Detect which cell encompasses the target text, then output its [x, y] center coordinate. 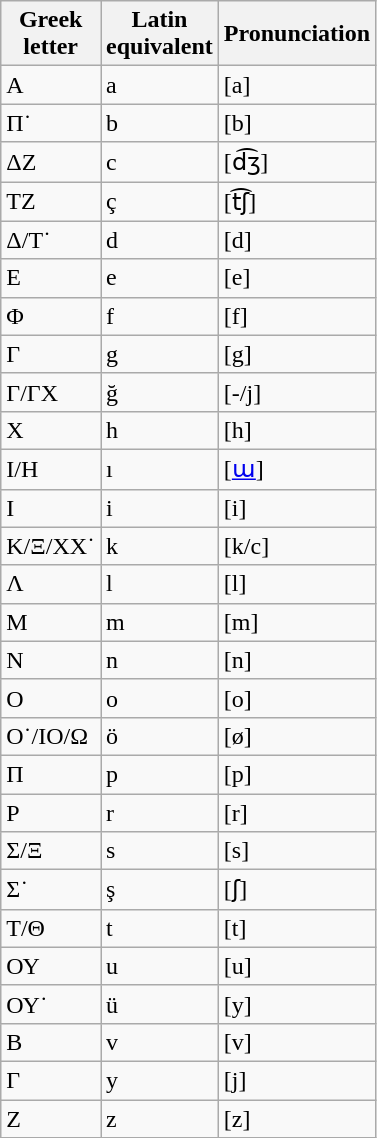
k [160, 546]
[ɯ] [296, 469]
Γ/ΓΧ [51, 392]
Π [51, 774]
t [160, 928]
Α [51, 85]
Ο˙/ΙΟ/Ω [51, 736]
[b] [296, 123]
ğ [160, 392]
[ʃ] [296, 890]
n [160, 660]
[i] [296, 508]
Κ/Ξ/ΧΧ˙ [51, 546]
m [160, 622]
[p] [296, 774]
Σ/Ξ [51, 851]
Ι [51, 508]
[j] [296, 1080]
Ν [51, 660]
s [160, 851]
[ø] [296, 736]
h [160, 430]
Ρ [51, 813]
[m] [296, 622]
p [160, 774]
v [160, 1042]
[u] [296, 966]
Latinequivalent [160, 34]
ü [160, 1004]
[y] [296, 1004]
f [160, 316]
u [160, 966]
[g] [296, 354]
z [160, 1119]
Μ [51, 622]
[e] [296, 278]
[a] [296, 85]
Σ˙ [51, 890]
[t] [296, 928]
ΟΥ [51, 966]
Ε [51, 278]
Π˙ [51, 123]
b [160, 123]
ı [160, 469]
[-/j] [296, 392]
Β [51, 1042]
l [160, 584]
g [160, 354]
Φ [51, 316]
ΤΖ [51, 202]
[n] [296, 660]
[o] [296, 698]
[d͡ʒ] [296, 162]
i [160, 508]
[v] [296, 1042]
Ο [51, 698]
Pronunciation [296, 34]
Δ/Τ˙ [51, 240]
d [160, 240]
Χ [51, 430]
Ι/Η [51, 469]
o [160, 698]
[f] [296, 316]
c [160, 162]
Λ [51, 584]
r [160, 813]
Τ/Θ [51, 928]
ΔΖ [51, 162]
a [160, 85]
e [160, 278]
Ζ [51, 1119]
y [160, 1080]
ΟΥ˙ [51, 1004]
[l] [296, 584]
[d] [296, 240]
[k/c] [296, 546]
[z] [296, 1119]
[t͡ʃ] [296, 202]
[h] [296, 430]
ş [160, 890]
ç [160, 202]
ö [160, 736]
Greekletter [51, 34]
[s] [296, 851]
[r] [296, 813]
